Search for the cell housing the specified text and yield its [X, Y] center coordinate. 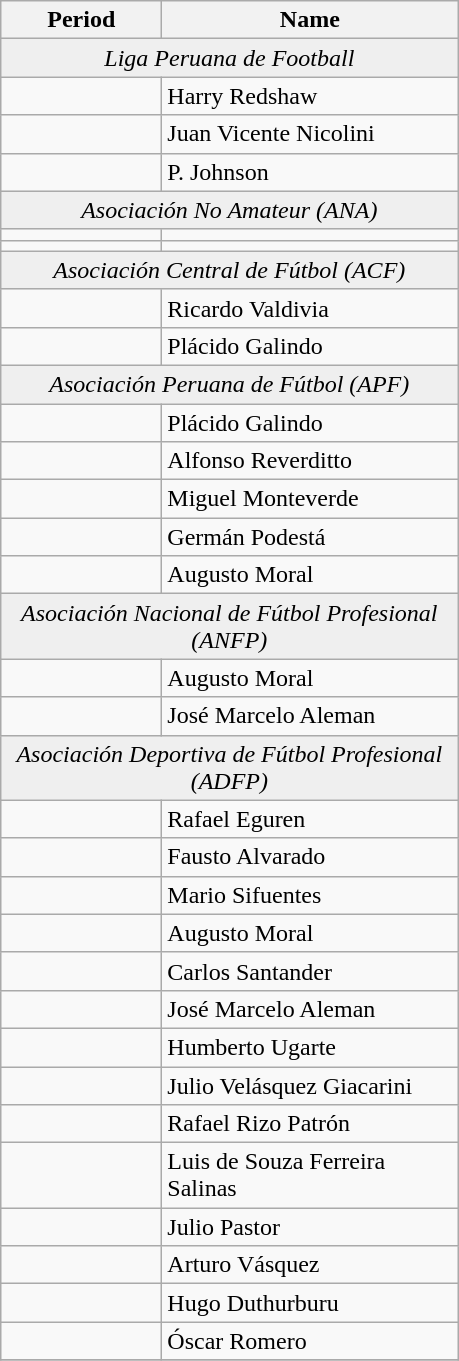
Alfonso Reverditto [310, 461]
Arturo Vásquez [310, 1265]
Asociación No Amateur (ANA) [230, 210]
Luis de Souza Ferreira Salinas [310, 1176]
Asociación Deportiva de Fútbol Profesional (ADFP) [230, 768]
Ricardo Valdivia [310, 308]
Julio Velásquez Giacarini [310, 1085]
Fausto Alvarado [310, 857]
Asociación Nacional de Fútbol Profesional (ANFP) [230, 626]
Óscar Romero [310, 1341]
Rafael Rizo Patrón [310, 1124]
Julio Pastor [310, 1227]
Asociación Central de Fútbol (ACF) [230, 270]
Asociación Peruana de Fútbol (APF) [230, 384]
Germán Podestá [310, 537]
Harry Redshaw [310, 96]
Humberto Ugarte [310, 1047]
Liga Peruana de Football [230, 58]
Juan Vicente Nicolini [310, 134]
Name [310, 20]
P. Johnson [310, 172]
Rafael Eguren [310, 819]
Carlos Santander [310, 971]
Mario Sifuentes [310, 895]
Hugo Duthurburu [310, 1303]
Miguel Monteverde [310, 499]
Period [82, 20]
